Capture the cell that displays the provided text and extract its (X, Y) central coordinate. 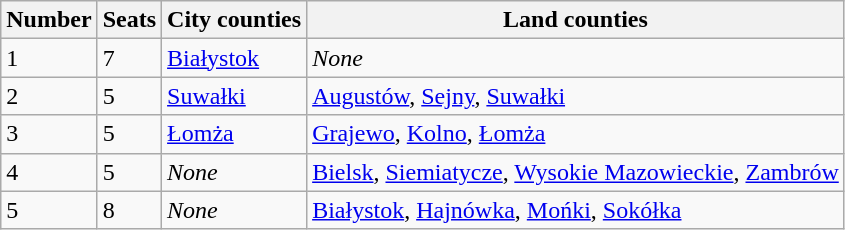
4 (49, 172)
Grajewo, Kolno, Łomża (576, 134)
Land counties (576, 20)
Suwałki (234, 96)
Bielsk, Siemiatycze, Wysokie Mazowieckie, Zambrów (576, 172)
8 (129, 210)
7 (129, 58)
City counties (234, 20)
Augustów, Sejny, Suwałki (576, 96)
1 (49, 58)
Seats (129, 20)
2 (49, 96)
Białystok (234, 58)
Number (49, 20)
Białystok, Hajnówka, Mońki, Sokółka (576, 210)
Łomża (234, 134)
3 (49, 134)
